Scan for the cell matching the given text and deliver its (x, y) coordinate at center. 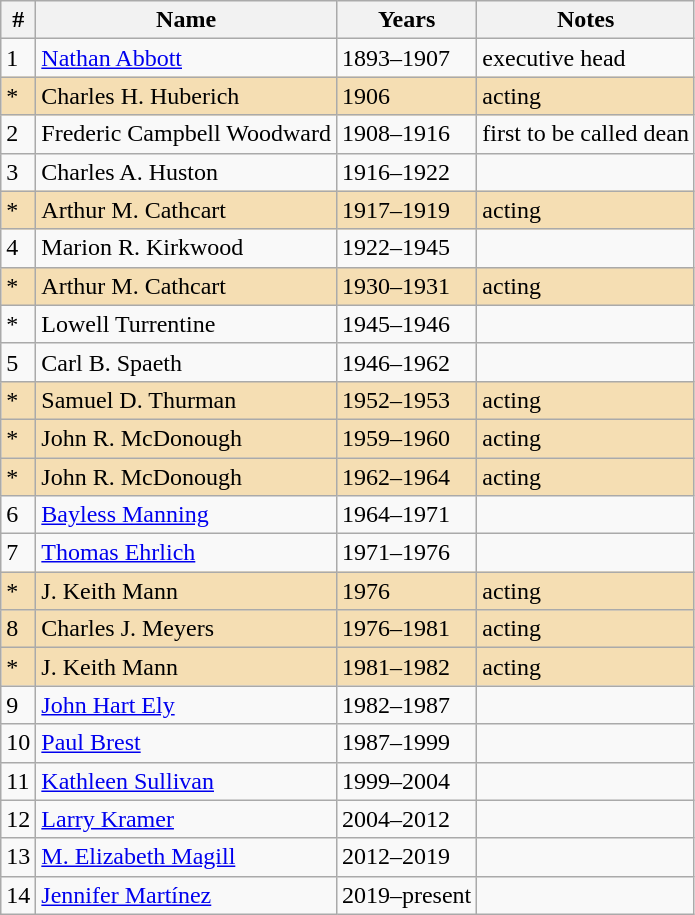
1917–1919 (406, 210)
Paul Brest (186, 743)
14 (18, 895)
1959–1960 (406, 438)
Marion R. Kirkwood (186, 248)
1893–1907 (406, 58)
1922–1945 (406, 248)
1976–1981 (406, 629)
Nathan Abbott (186, 58)
3 (18, 172)
Samuel D. Thurman (186, 400)
1982–1987 (406, 705)
2012–2019 (406, 857)
Charles H. Huberich (186, 96)
Lowell Turrentine (186, 324)
1946–1962 (406, 362)
1976 (406, 591)
1962–1964 (406, 477)
1952–1953 (406, 400)
2 (18, 134)
1945–1946 (406, 324)
Notes (586, 20)
Bayless Manning (186, 515)
10 (18, 743)
4 (18, 248)
1 (18, 58)
1930–1931 (406, 286)
11 (18, 781)
# (18, 20)
M. Elizabeth Magill (186, 857)
2004–2012 (406, 819)
Years (406, 20)
Name (186, 20)
1906 (406, 96)
Larry Kramer (186, 819)
1999–2004 (406, 781)
1987–1999 (406, 743)
Jennifer Martínez (186, 895)
5 (18, 362)
Carl B. Spaeth (186, 362)
executive head (586, 58)
6 (18, 515)
Kathleen Sullivan (186, 781)
John Hart Ely (186, 705)
8 (18, 629)
1964–1971 (406, 515)
9 (18, 705)
7 (18, 553)
1916–1922 (406, 172)
2019–present (406, 895)
Frederic Campbell Woodward (186, 134)
Charles J. Meyers (186, 629)
1981–1982 (406, 667)
1971–1976 (406, 553)
1908–1916 (406, 134)
13 (18, 857)
Charles A. Huston (186, 172)
12 (18, 819)
Thomas Ehrlich (186, 553)
first to be called dean (586, 134)
